Detect which cell encompasses the target text, then output its (X, Y) center coordinate. 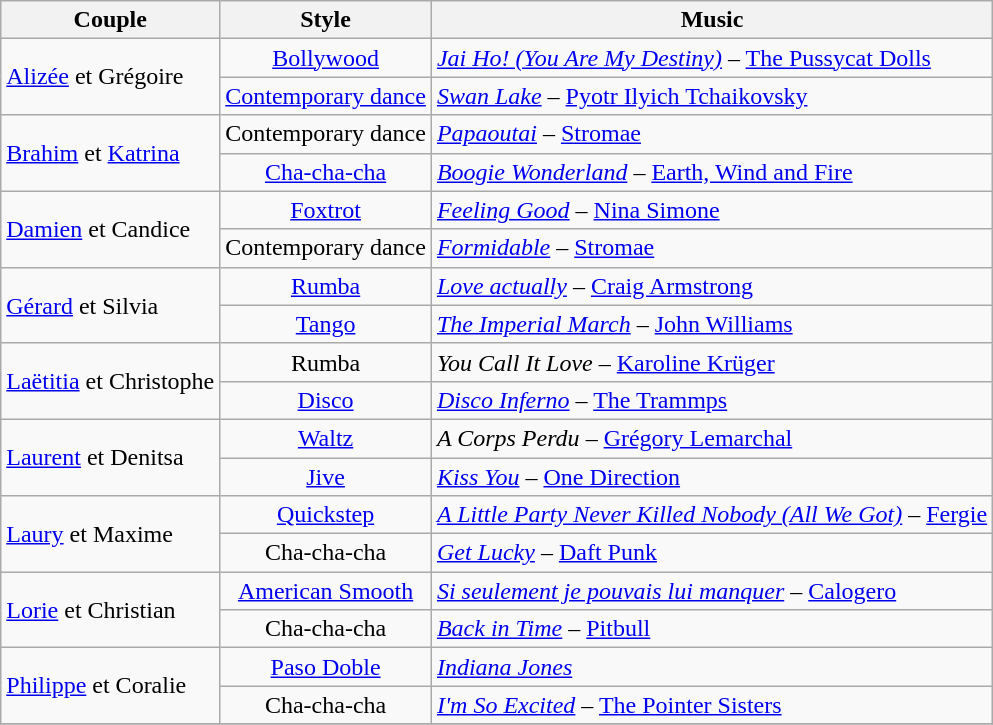
Jive (326, 477)
Jai Ho! (You Are My Destiny) – The Pussycat Dolls (712, 58)
The Imperial March – John Williams (712, 324)
Couple (110, 20)
Brahim et Katrina (110, 153)
Laëtitia et Christophe (110, 381)
Laury et Maxime (110, 534)
Swan Lake – Pyotr Ilyich Tchaikovsky (712, 96)
Damien et Candice (110, 229)
Si seulement je pouvais lui manquer – Calogero (712, 591)
Feeling Good – Nina Simone (712, 210)
Style (326, 20)
Foxtrot (326, 210)
Alizée et Grégoire (110, 77)
A Little Party Never Killed Nobody (All We Got) – Fergie (712, 515)
Disco (326, 400)
Boogie Wonderland – Earth, Wind and Fire (712, 172)
Back in Time – Pitbull (712, 629)
Laurent et Denitsa (110, 457)
Waltz (326, 438)
American Smooth (326, 591)
Papaoutai – Stromae (712, 134)
Lorie et Christian (110, 610)
Kiss You – One Direction (712, 477)
Get Lucky – Daft Punk (712, 553)
I'm So Excited – The Pointer Sisters (712, 705)
Quickstep (326, 515)
Paso Doble (326, 667)
Philippe et Coralie (110, 686)
Tango (326, 324)
Indiana Jones (712, 667)
Music (712, 20)
Gérard et Silvia (110, 305)
Bollywood (326, 58)
Disco Inferno – The Trammps (712, 400)
Love actually – Craig Armstrong (712, 286)
Formidable – Stromae (712, 248)
You Call It Love – Karoline Krüger (712, 362)
A Corps Perdu – Grégory Lemarchal (712, 438)
